Search for the cell housing the specified text and yield its (X, Y) center coordinate. 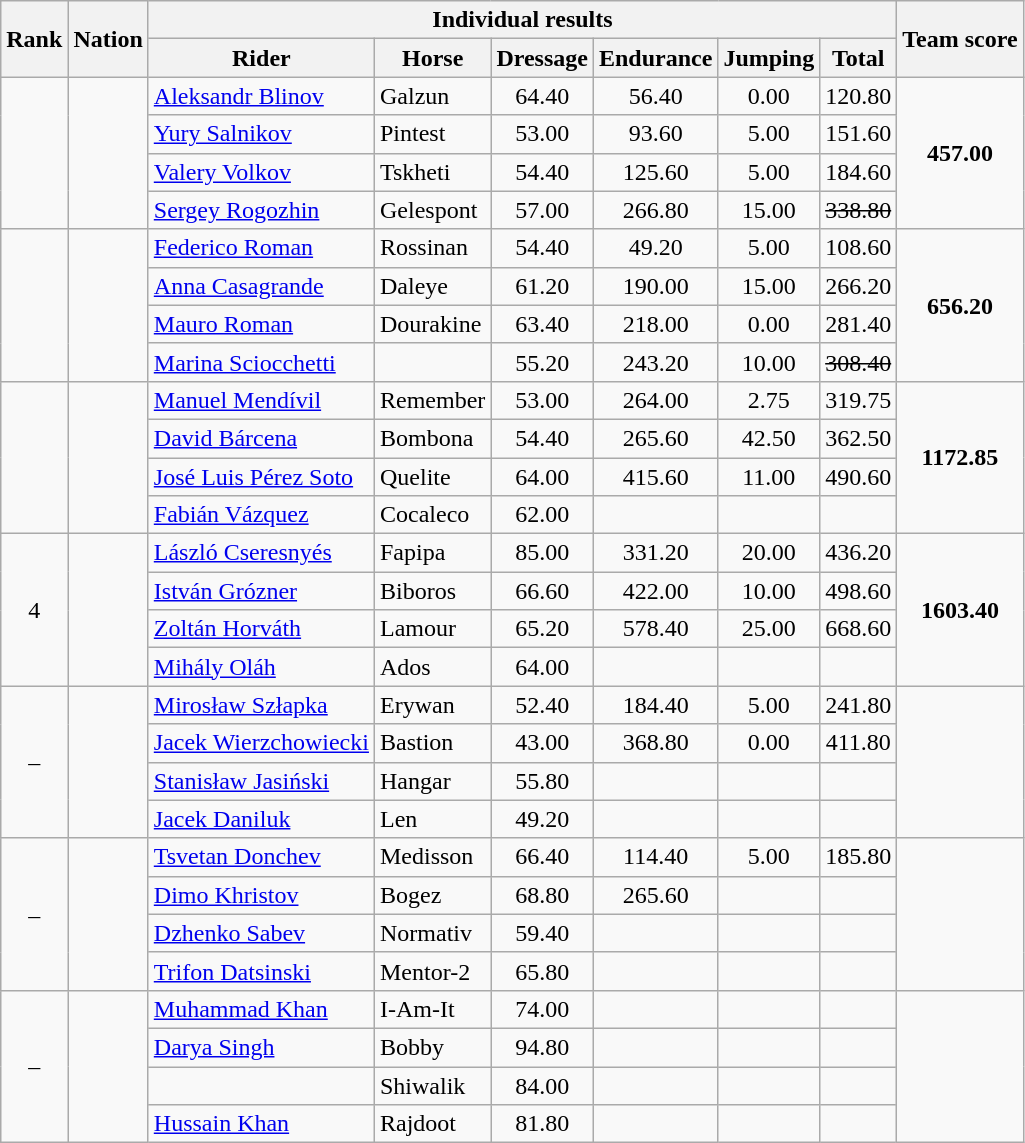
4 (34, 610)
Individual results (522, 20)
Bastion (432, 743)
125.60 (655, 172)
120.80 (858, 96)
281.40 (858, 324)
Rossinan (432, 248)
1172.85 (960, 457)
63.40 (542, 324)
Rank (34, 39)
74.00 (542, 1009)
20.00 (769, 553)
Gelespont (432, 210)
338.80 (858, 210)
Anna Casagrande (261, 286)
84.00 (542, 1085)
Normativ (432, 933)
Dourakine (432, 324)
457.00 (960, 153)
62.00 (542, 515)
490.60 (858, 477)
1603.40 (960, 610)
Hussain Khan (261, 1124)
Daleye (432, 286)
2.75 (769, 400)
Len (432, 819)
Sergey Rogozhin (261, 210)
151.60 (858, 134)
Cocaleco (432, 515)
25.00 (769, 629)
Tsvetan Donchev (261, 857)
Fabián Vázquez (261, 515)
Galzun (432, 96)
61.20 (542, 286)
Darya Singh (261, 1047)
Remember (432, 400)
Jacek Wierzchowiecki (261, 743)
266.80 (655, 210)
114.40 (655, 857)
184.40 (655, 705)
52.40 (542, 705)
578.40 (655, 629)
Medisson (432, 857)
81.80 (542, 1124)
Federico Roman (261, 248)
264.00 (655, 400)
66.60 (542, 591)
José Luis Pérez Soto (261, 477)
Mentor-2 (432, 971)
85.00 (542, 553)
185.80 (858, 857)
Mauro Roman (261, 324)
93.60 (655, 134)
Total (858, 58)
Mihály Oláh (261, 667)
Zoltán Horváth (261, 629)
Yury Salnikov (261, 134)
Dressage (542, 58)
Bombona (432, 438)
64.40 (542, 96)
65.80 (542, 971)
184.60 (858, 172)
Marina Sciocchetti (261, 362)
266.20 (858, 286)
Rajdoot (432, 1124)
Fapipa (432, 553)
Ados (432, 667)
Lamour (432, 629)
56.40 (655, 96)
66.40 (542, 857)
Aleksandr Blinov (261, 96)
I-Am-It (432, 1009)
Bobby (432, 1047)
Pintest (432, 134)
55.20 (542, 362)
Rider (261, 58)
Erywan (432, 705)
László Cseresnyés (261, 553)
David Bárcena (261, 438)
415.60 (655, 477)
Mirosław Szłapka (261, 705)
411.80 (858, 743)
Stanisław Jasiński (261, 781)
Horse (432, 58)
59.40 (542, 933)
55.80 (542, 781)
57.00 (542, 210)
Muhammad Khan (261, 1009)
68.80 (542, 895)
István Grózner (261, 591)
Manuel Mendívil (261, 400)
Dzhenko Sabev (261, 933)
498.60 (858, 591)
308.40 (858, 362)
362.50 (858, 438)
Tskheti (432, 172)
Bogez (432, 895)
243.20 (655, 362)
Jumping (769, 58)
331.20 (655, 553)
Trifon Datsinski (261, 971)
Jacek Daniluk (261, 819)
241.80 (858, 705)
42.50 (769, 438)
Shiwalik (432, 1085)
668.60 (858, 629)
218.00 (655, 324)
Team score (960, 39)
108.60 (858, 248)
Dimo Khristov (261, 895)
Hangar (432, 781)
190.00 (655, 286)
Quelite (432, 477)
436.20 (858, 553)
65.20 (542, 629)
Biboros (432, 591)
422.00 (655, 591)
Valery Volkov (261, 172)
Nation (108, 39)
11.00 (769, 477)
43.00 (542, 743)
319.75 (858, 400)
368.80 (655, 743)
94.80 (542, 1047)
Endurance (655, 58)
656.20 (960, 305)
